Capture the cell that displays the provided text and extract its (X, Y) central coordinate. 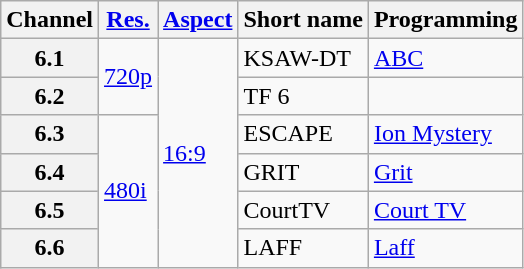
720p (128, 77)
6.6 (50, 248)
LAFF (303, 248)
16:9 (198, 153)
CourtTV (303, 210)
6.4 (50, 172)
Ion Mystery (446, 134)
6.3 (50, 134)
6.2 (50, 96)
Short name (303, 20)
Res. (128, 20)
GRIT (303, 172)
Laff (446, 248)
Aspect (198, 20)
6.1 (50, 58)
ABC (446, 58)
6.5 (50, 210)
480i (128, 191)
TF 6 (303, 96)
KSAW-DT (303, 58)
Grit (446, 172)
Programming (446, 20)
Court TV (446, 210)
Channel (50, 20)
ESCAPE (303, 134)
